Locate the cell with the specified text and output its (x, y) center coordinate. 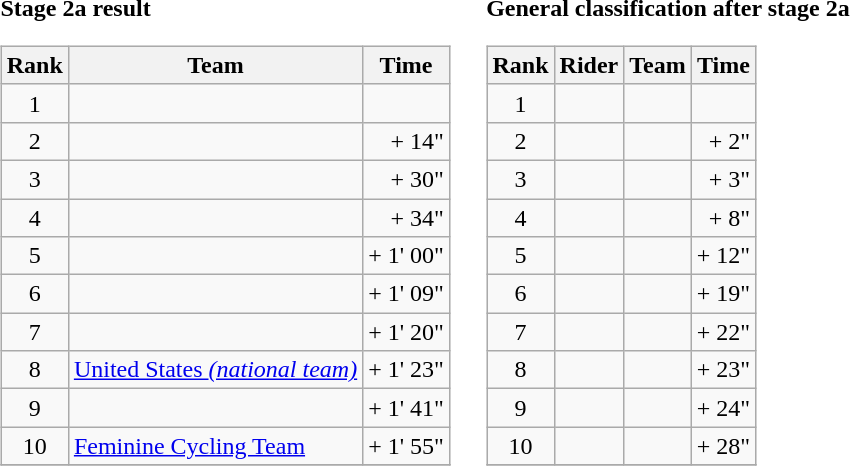
+ 14" (406, 141)
+ 8" (723, 217)
+ 23" (723, 370)
Rider (589, 65)
+ 12" (723, 256)
+ 28" (723, 446)
United States (national team) (215, 370)
+ 3" (723, 179)
+ 19" (723, 294)
+ 1' 20" (406, 332)
+ 1' 41" (406, 408)
Feminine Cycling Team (215, 446)
+ 22" (723, 332)
+ 1' 09" (406, 294)
+ 1' 00" (406, 256)
+ 1' 23" (406, 370)
+ 1' 55" (406, 446)
+ 30" (406, 179)
+ 34" (406, 217)
+ 24" (723, 408)
+ 2" (723, 141)
